Identify which cell holds the provided text, then report its [X, Y] central coordinate. 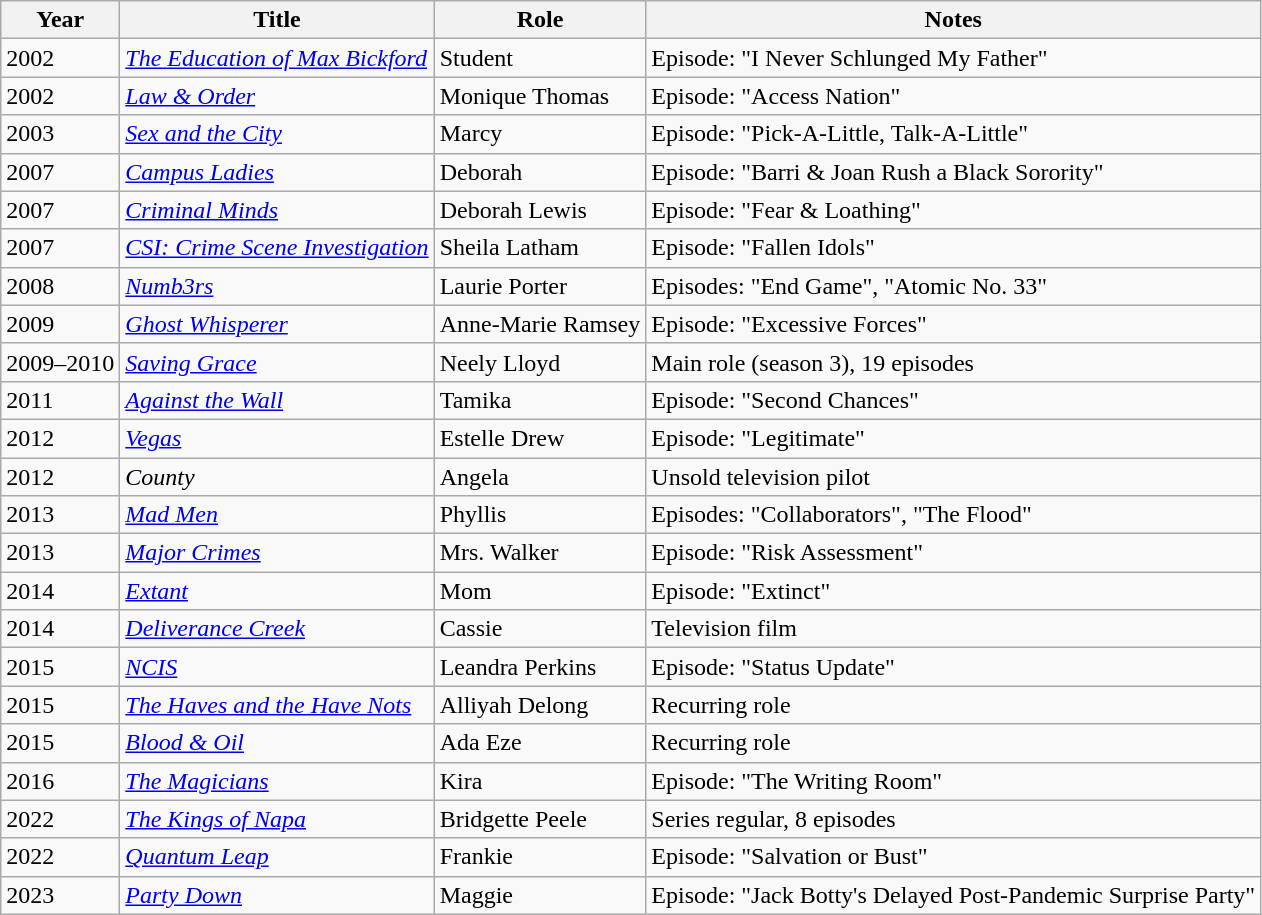
NCIS [277, 667]
Laurie Porter [540, 286]
Tamika [540, 400]
Sex and the City [277, 134]
Student [540, 58]
Extant [277, 591]
Anne-Marie Ramsey [540, 324]
Episode: "Excessive Forces" [954, 324]
Frankie [540, 857]
Episode: "Status Update" [954, 667]
2009–2010 [60, 362]
Maggie [540, 895]
2011 [60, 400]
Alliyah Delong [540, 705]
Episode: "Pick-A-Little, Talk-A-Little" [954, 134]
The Kings of Napa [277, 819]
Deborah [540, 172]
Episode: "Barri & Joan Rush a Black Sorority" [954, 172]
Mrs. Walker [540, 553]
Monique Thomas [540, 96]
The Magicians [277, 781]
Criminal Minds [277, 210]
2009 [60, 324]
Series regular, 8 episodes [954, 819]
Episode: "Extinct" [954, 591]
Phyllis [540, 515]
Vegas [277, 438]
Episode: "I Never Schlunged My Father" [954, 58]
Television film [954, 629]
Episode: "Access Nation" [954, 96]
Blood & Oil [277, 743]
The Education of Max Bickford [277, 58]
CSI: Crime Scene Investigation [277, 248]
County [277, 477]
Episodes: "Collaborators", "The Flood" [954, 515]
Year [60, 20]
Estelle Drew [540, 438]
2023 [60, 895]
2003 [60, 134]
Episode: "Risk Assessment" [954, 553]
Mad Men [277, 515]
2016 [60, 781]
Bridgette Peele [540, 819]
Episode: "Salvation or Bust" [954, 857]
Sheila Latham [540, 248]
Leandra Perkins [540, 667]
Unsold television pilot [954, 477]
Marcy [540, 134]
Episode: "The Writing Room" [954, 781]
Quantum Leap [277, 857]
Saving Grace [277, 362]
Angela [540, 477]
Law & Order [277, 96]
Numb3rs [277, 286]
Episode: "Fallen Idols" [954, 248]
Episode: "Legitimate" [954, 438]
Ghost Whisperer [277, 324]
Episode: "Fear & Loathing" [954, 210]
Main role (season 3), 19 episodes [954, 362]
Deliverance Creek [277, 629]
Role [540, 20]
Notes [954, 20]
Episode: "Second Chances" [954, 400]
Campus Ladies [277, 172]
Deborah Lewis [540, 210]
Episode: "Jack Botty's Delayed Post-Pandemic Surprise Party" [954, 895]
Major Crimes [277, 553]
Cassie [540, 629]
Against the Wall [277, 400]
The Haves and the Have Nots [277, 705]
2008 [60, 286]
Ada Eze [540, 743]
Episodes: "End Game", "Atomic No. 33" [954, 286]
Neely Lloyd [540, 362]
Mom [540, 591]
Party Down [277, 895]
Kira [540, 781]
Title [277, 20]
